Return the [x, y] coordinate for the center point of the cell that contains the specified text.  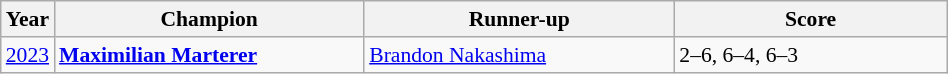
Score [810, 19]
Maximilian Marterer [209, 55]
2023 [28, 55]
Brandon Nakashima [519, 55]
2–6, 6–4, 6–3 [810, 55]
Champion [209, 19]
Runner-up [519, 19]
Year [28, 19]
